Pinpoint the cell where the given text exists, returning its [x, y] midpoint coordinate. 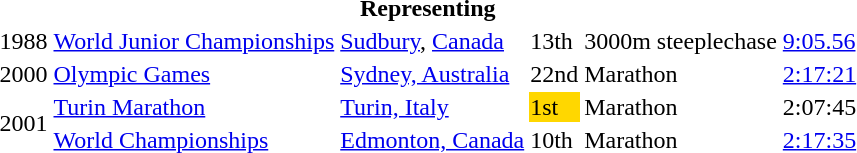
2:17:21 [819, 74]
3000m steeplechase [681, 41]
9:05.56 [819, 41]
22nd [554, 74]
Sudbury, Canada [432, 41]
World Junior Championships [194, 41]
Turin, Italy [432, 107]
Sydney, Australia [432, 74]
Turin Marathon [194, 107]
Olympic Games [194, 74]
1st [554, 107]
13th [554, 41]
2:07:45 [819, 107]
